Return the [X, Y] coordinate for the center point of the cell that contains the specified text.  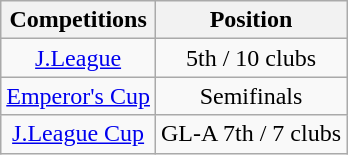
GL-A 7th / 7 clubs [250, 134]
J.League Cup [78, 134]
Competitions [78, 20]
J.League [78, 58]
5th / 10 clubs [250, 58]
Semifinals [250, 96]
Position [250, 20]
Emperor's Cup [78, 96]
